Search for the cell housing the specified text and yield its [X, Y] center coordinate. 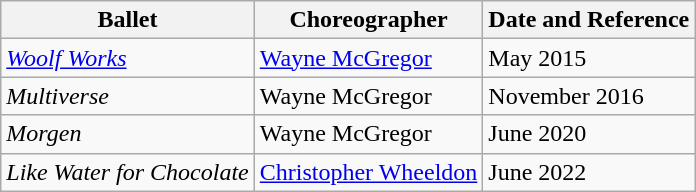
Morgen [128, 134]
Like Water for Chocolate [128, 172]
June 2022 [589, 172]
Woolf Works [128, 58]
Multiverse [128, 96]
Christopher Wheeldon [368, 172]
November 2016 [589, 96]
Date and Reference [589, 20]
May 2015 [589, 58]
June 2020 [589, 134]
Ballet [128, 20]
Choreographer [368, 20]
